Determine the [x, y] coordinate at the center of the cell enclosing the given text.  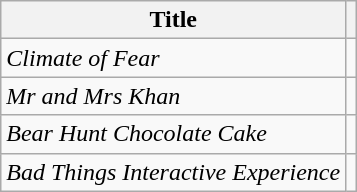
Bear Hunt Chocolate Cake [174, 134]
Climate of Fear [174, 58]
Mr and Mrs Khan [174, 96]
Bad Things Interactive Experience [174, 172]
Title [174, 20]
